Identify which cell holds the provided text, then report its [x, y] central coordinate. 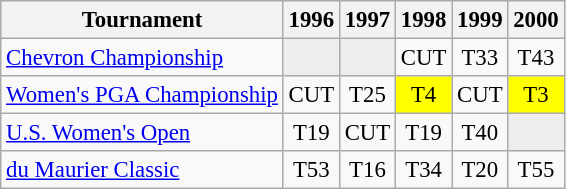
T53 [311, 170]
1997 [367, 20]
2000 [536, 20]
T16 [367, 170]
T43 [536, 58]
T25 [367, 95]
T55 [536, 170]
1996 [311, 20]
T33 [480, 58]
du Maurier Classic [142, 170]
1998 [424, 20]
T4 [424, 95]
1999 [480, 20]
U.S. Women's Open [142, 133]
Chevron Championship [142, 58]
T3 [536, 95]
Women's PGA Championship [142, 95]
T20 [480, 170]
Tournament [142, 20]
T34 [424, 170]
T40 [480, 133]
